Return the (X, Y) coordinate for the center point of the cell that contains the specified text.  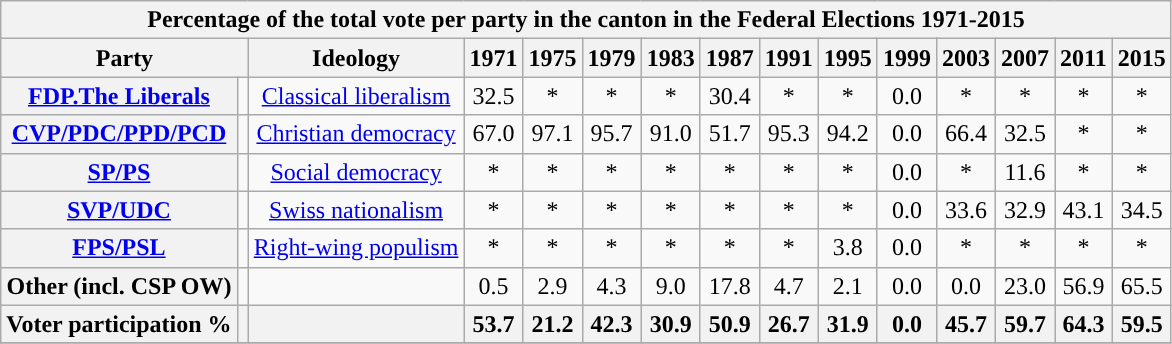
94.2 (848, 134)
33.6 (966, 210)
FPS/PSL (119, 248)
1991 (788, 58)
1987 (730, 58)
51.7 (730, 134)
Right-wing populism (356, 248)
1979 (612, 58)
SVP/UDC (119, 210)
64.3 (1084, 324)
1983 (670, 58)
SP/PS (119, 172)
2.1 (848, 286)
FDP.The Liberals (119, 96)
1975 (552, 58)
1995 (848, 58)
66.4 (966, 134)
50.9 (730, 324)
30.4 (730, 96)
2011 (1084, 58)
26.7 (788, 324)
45.7 (966, 324)
53.7 (494, 324)
34.5 (1142, 210)
Ideology (356, 58)
59.5 (1142, 324)
Percentage of the total vote per party in the canton in the Federal Elections 1971-2015 (586, 20)
43.1 (1084, 210)
Other (incl. CSP OW) (119, 286)
2015 (1142, 58)
4.3 (612, 286)
67.0 (494, 134)
91.0 (670, 134)
21.2 (552, 324)
23.0 (1026, 286)
3.8 (848, 248)
17.8 (730, 286)
2.9 (552, 286)
1971 (494, 58)
30.9 (670, 324)
65.5 (1142, 286)
31.9 (848, 324)
2007 (1026, 58)
9.0 (670, 286)
42.3 (612, 324)
Swiss nationalism (356, 210)
32.9 (1026, 210)
59.7 (1026, 324)
Classical liberalism (356, 96)
Social democracy (356, 172)
95.7 (612, 134)
4.7 (788, 286)
Party (124, 58)
56.9 (1084, 286)
Voter participation % (119, 324)
95.3 (788, 134)
Christian democracy (356, 134)
97.1 (552, 134)
CVP/PDC/PPD/PCD (119, 134)
1999 (906, 58)
11.6 (1026, 172)
0.5 (494, 286)
2003 (966, 58)
